Capture the cell that displays the provided text and extract its [x, y] central coordinate. 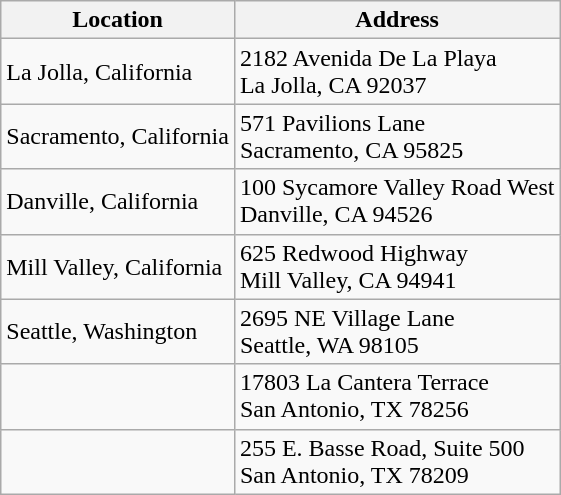
La Jolla, California [118, 72]
Location [118, 20]
625 Redwood HighwayMill Valley, CA 94941 [397, 266]
Danville, California [118, 202]
100 Sycamore Valley Road WestDanville, CA 94526 [397, 202]
2182 Avenida De La PlayaLa Jolla, CA 92037 [397, 72]
2695 NE Village LaneSeattle, WA 98105 [397, 332]
Sacramento, California [118, 136]
Seattle, Washington [118, 332]
571 Pavilions LaneSacramento, CA 95825 [397, 136]
17803 La Cantera TerraceSan Antonio, TX 78256 [397, 396]
Mill Valley, California [118, 266]
Address [397, 20]
255 E. Basse Road, Suite 500San Antonio, TX 78209 [397, 462]
